Identify which cell holds the provided text, then report its [x, y] central coordinate. 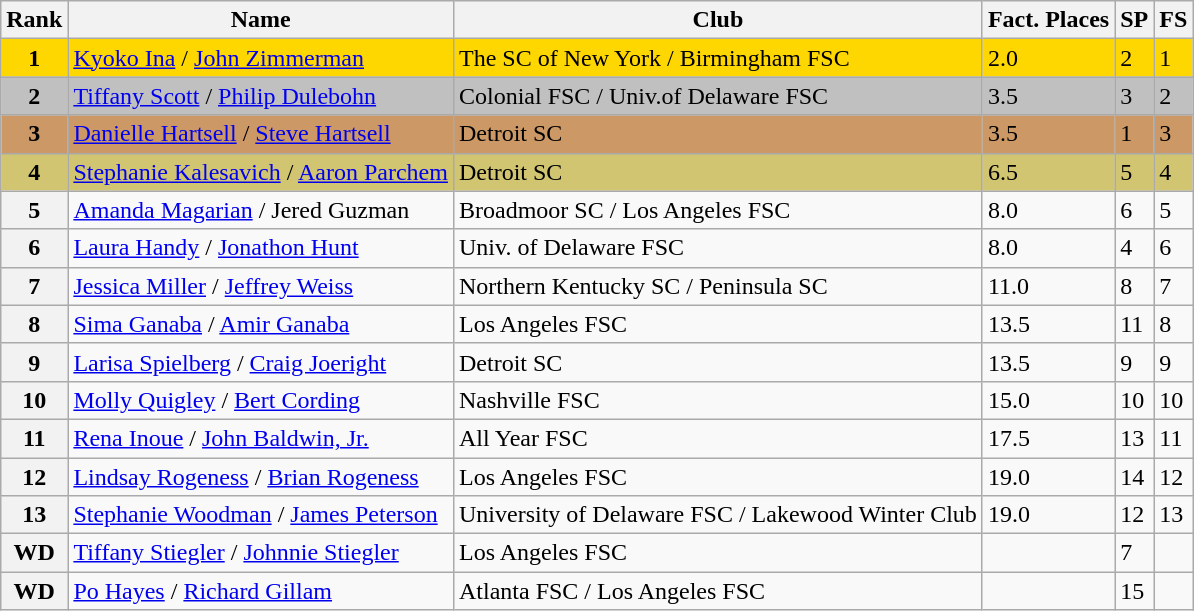
Name [261, 20]
Tiffany Stiegler / Johnnie Stiegler [261, 553]
Rena Inoue / John Baldwin, Jr. [261, 438]
11.0 [1048, 286]
Kyoko Ina / John Zimmerman [261, 58]
Stephanie Kalesavich / Aaron Parchem [261, 172]
14 [1134, 477]
Colonial FSC / Univ.of Delaware FSC [718, 96]
Rank [34, 20]
Northern Kentucky SC / Peninsula SC [718, 286]
Broadmoor SC / Los Angeles FSC [718, 210]
Molly Quigley / Bert Cording [261, 400]
SP [1134, 20]
Stephanie Woodman / James Peterson [261, 515]
All Year FSC [718, 438]
Po Hayes / Richard Gillam [261, 591]
Fact. Places [1048, 20]
15 [1134, 591]
Jessica Miller / Jeffrey Weiss [261, 286]
Larisa Spielberg / Craig Joeright [261, 362]
Club [718, 20]
2.0 [1048, 58]
17.5 [1048, 438]
The SC of New York / Birmingham FSC [718, 58]
Nashville FSC [718, 400]
University of Delaware FSC / Lakewood Winter Club [718, 515]
Sima Ganaba / Amir Ganaba [261, 324]
Tiffany Scott / Philip Dulebohn [261, 96]
15.0 [1048, 400]
Lindsay Rogeness / Brian Rogeness [261, 477]
Laura Handy / Jonathon Hunt [261, 248]
6.5 [1048, 172]
Danielle Hartsell / Steve Hartsell [261, 134]
Atlanta FSC / Los Angeles FSC [718, 591]
Univ. of Delaware FSC [718, 248]
Amanda Magarian / Jered Guzman [261, 210]
FS [1174, 20]
